From the cell containing the given text, extract its center point as (x, y) coordinate. 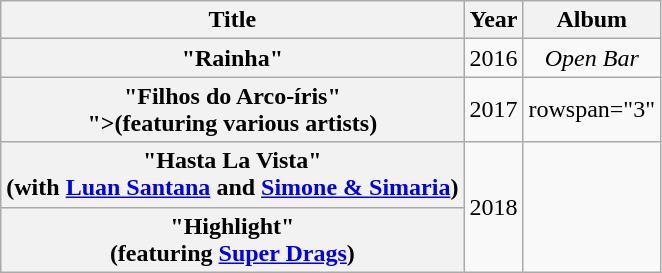
2018 (494, 207)
Open Bar (592, 58)
"Filhos do Arco-íris"">(featuring various artists) (232, 110)
Year (494, 20)
Album (592, 20)
2017 (494, 110)
2016 (494, 58)
rowspan="3" (592, 110)
"Rainha" (232, 58)
Title (232, 20)
"Hasta La Vista"(with Luan Santana and Simone & Simaria) (232, 174)
"Highlight"(featuring Super Drags) (232, 240)
